Return [x, y] of the center of cell containing provided text 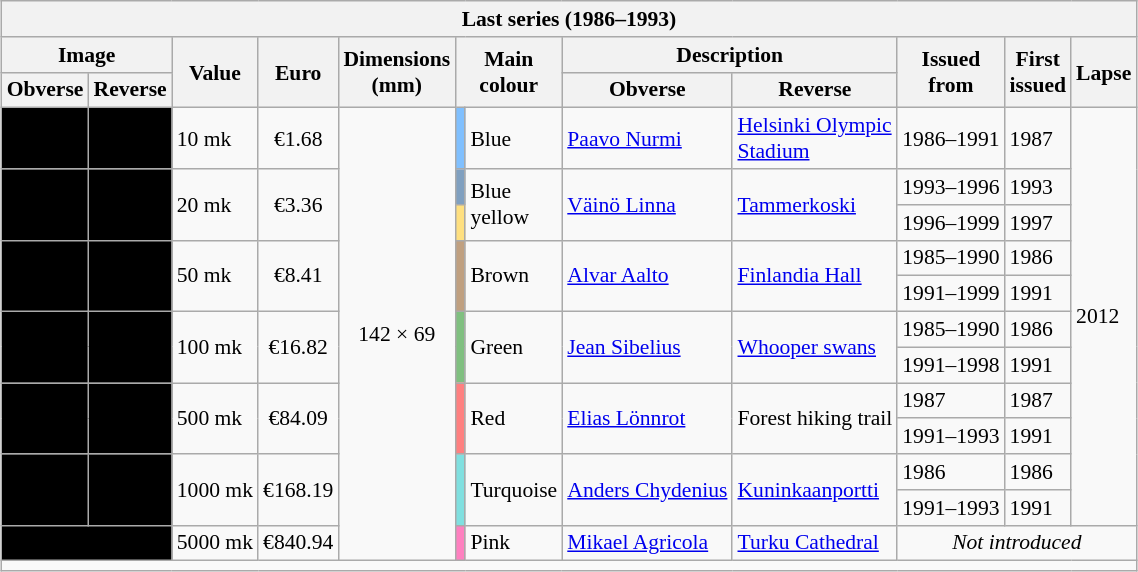
Mikael Agricola [647, 543]
1993 [1038, 187]
Image [87, 54]
€8.41 [298, 276]
Green [514, 346]
Väinö Linna [647, 204]
€16.82 [298, 346]
€1.68 [298, 138]
10 mk [215, 138]
Last series (1986–1993) [570, 19]
Red [514, 418]
Kuninkaanportti [814, 490]
1000 mk [215, 490]
Firstissued [1038, 72]
Paavo Nurmi [647, 138]
50 mk [215, 276]
Lapse [1104, 72]
100 mk [215, 346]
Euro [298, 72]
€168.19 [298, 490]
1997 [1038, 222]
Issuedfrom [950, 72]
Whooper swans [814, 346]
Anders Chydenius [647, 490]
500 mk [215, 418]
Tammerkoski [814, 204]
Turquoise [514, 490]
Value [215, 72]
1993–1996 [950, 187]
Helsinki OlympicStadium [814, 138]
€84.09 [298, 418]
Pink [514, 543]
Finlandia Hall [814, 276]
5000 mk [215, 543]
€840.94 [298, 543]
Blueyellow [514, 204]
Dimensions(mm) [396, 72]
Forest hiking trail [814, 418]
Maincolour [508, 72]
Blue [514, 138]
1996–1999 [950, 222]
1986–1991 [950, 138]
Not introduced [1016, 543]
€3.36 [298, 204]
Alvar Aalto [647, 276]
Jean Sibelius [647, 346]
1991–1999 [950, 294]
Brown [514, 276]
20 mk [215, 204]
Turku Cathedral [814, 543]
Elias Lönnrot [647, 418]
1991–1998 [950, 365]
142 × 69 [396, 334]
2012 [1104, 316]
Description [730, 54]
